Identify which cell holds the provided text, then report its (X, Y) central coordinate. 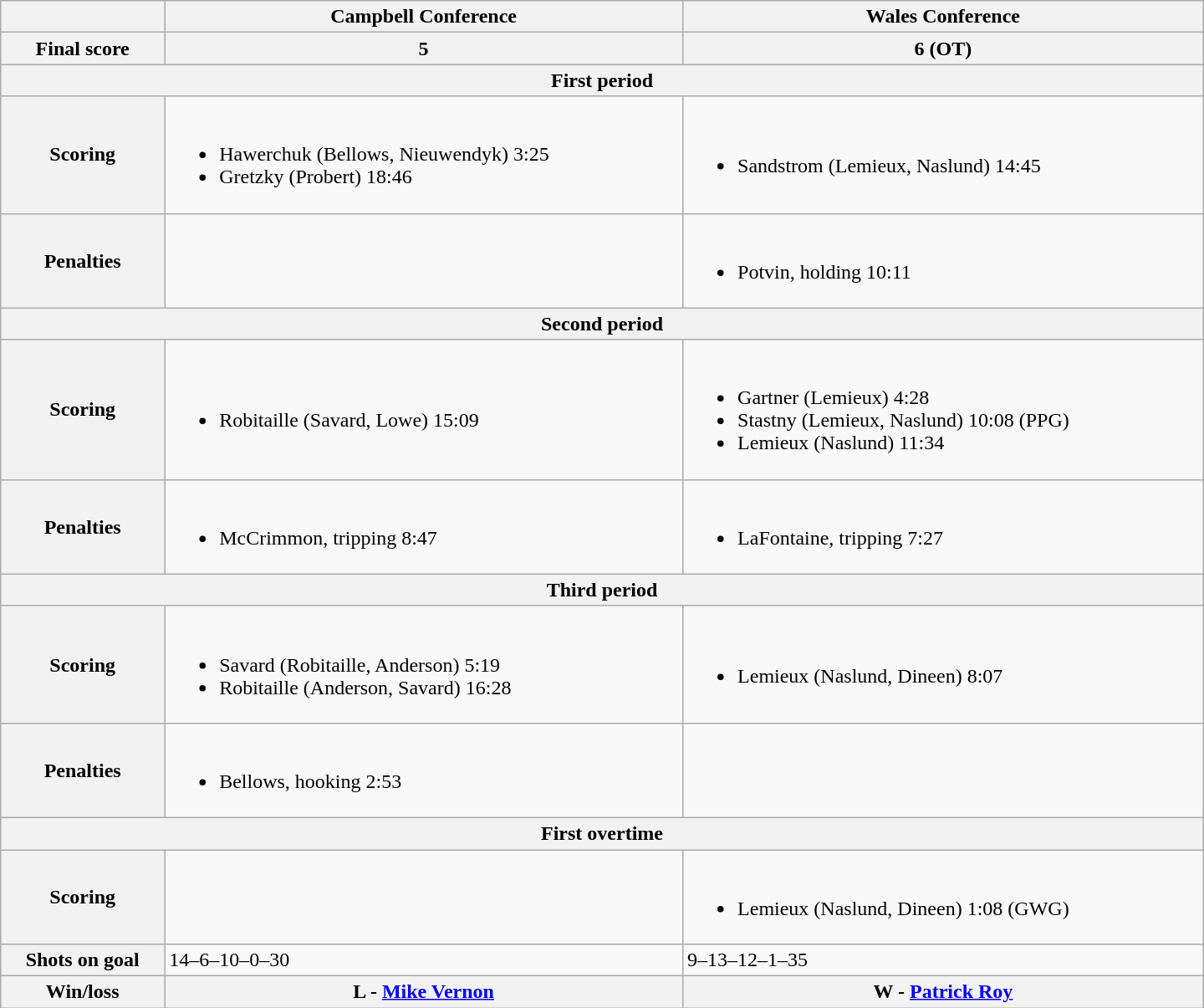
First period (602, 80)
Hawerchuk (Bellows, Nieuwendyk) 3:25Gretzky (Probert) 18:46 (424, 155)
Gartner (Lemieux) 4:28Stastny (Lemieux, Naslund) 10:08 (PPG)Lemieux (Naslund) 11:34 (943, 410)
Potvin, holding 10:11 (943, 261)
Robitaille (Savard, Lowe) 15:09 (424, 410)
L - Mike Vernon (424, 992)
Final score (83, 49)
McCrimmon, tripping 8:47 (424, 527)
5 (424, 49)
14–6–10–0–30 (424, 960)
Shots on goal (83, 960)
W - Patrick Roy (943, 992)
Second period (602, 324)
Wales Conference (943, 17)
Win/loss (83, 992)
6 (OT) (943, 49)
Campbell Conference (424, 17)
9–13–12–1–35 (943, 960)
Lemieux (Naslund, Dineen) 8:07 (943, 664)
Sandstrom (Lemieux, Naslund) 14:45 (943, 155)
First overtime (602, 833)
LaFontaine, tripping 7:27 (943, 527)
Savard (Robitaille, Anderson) 5:19Robitaille (Anderson, Savard) 16:28 (424, 664)
Bellows, hooking 2:53 (424, 770)
Third period (602, 590)
Lemieux (Naslund, Dineen) 1:08 (GWG) (943, 897)
